Detect which cell encompasses the target text, then output its (X, Y) center coordinate. 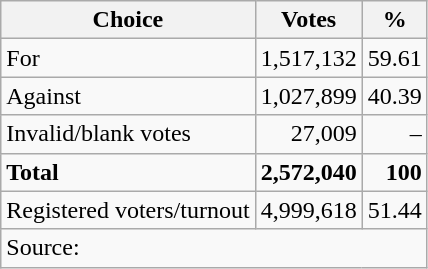
27,009 (308, 134)
Choice (128, 20)
59.61 (394, 58)
Against (128, 96)
For (128, 58)
Votes (308, 20)
100 (394, 172)
1,517,132 (308, 58)
40.39 (394, 96)
2,572,040 (308, 172)
Source: (214, 248)
% (394, 20)
4,999,618 (308, 210)
– (394, 134)
Total (128, 172)
1,027,899 (308, 96)
Invalid/blank votes (128, 134)
Registered voters/turnout (128, 210)
51.44 (394, 210)
